Find where the given text appears and provide that cell's center as (X, Y) coordinate. 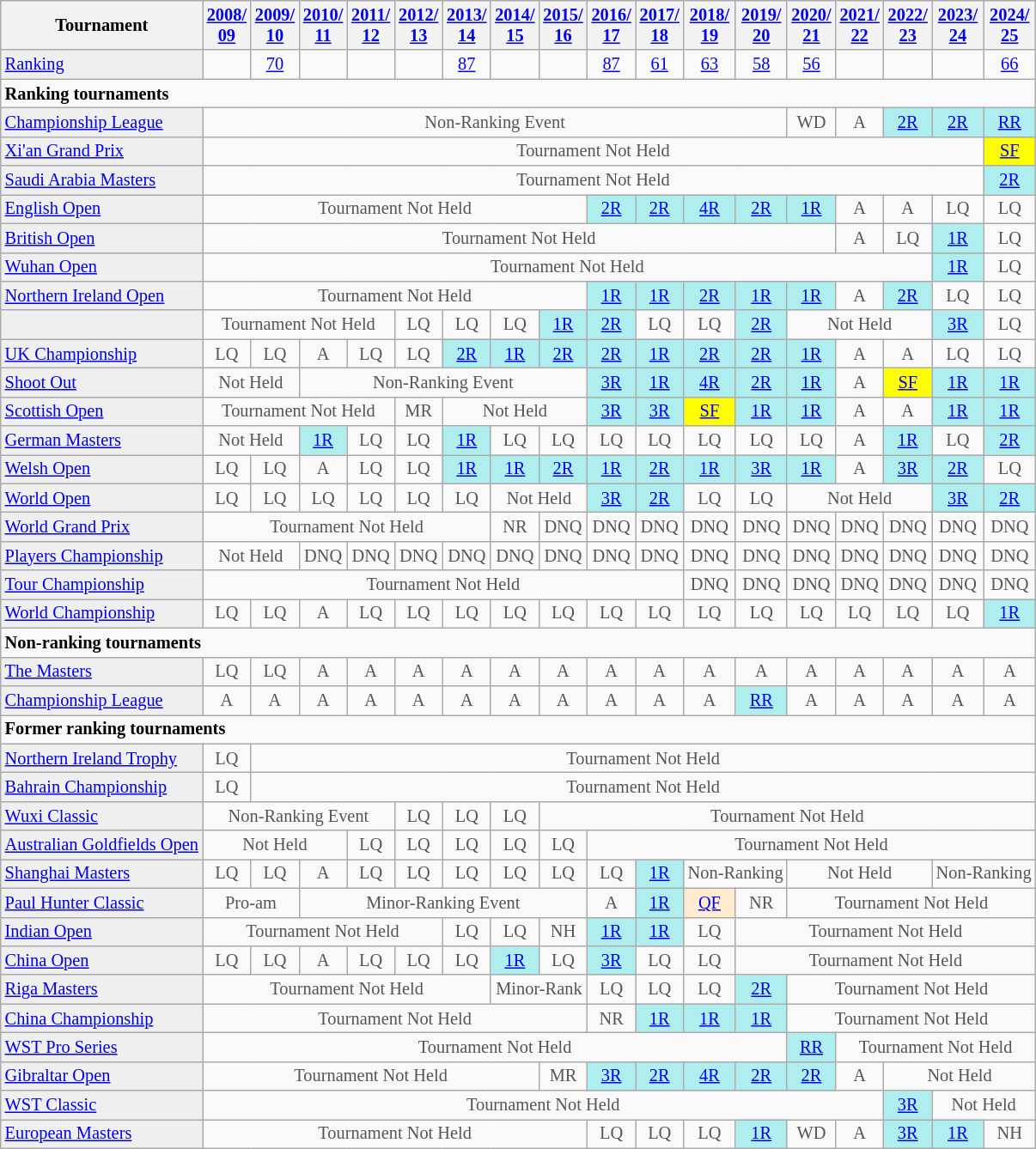
2023/24 (958, 25)
56 (811, 64)
Tournament (101, 25)
2017/18 (660, 25)
2013/14 (466, 25)
Wuhan Open (101, 267)
Tour Championship (101, 585)
Ranking tournaments (519, 94)
Shanghai Masters (101, 873)
Minor-Ranking Event (443, 903)
Xi'an Grand Prix (101, 151)
World Grand Prix (101, 526)
2018/19 (710, 25)
Ranking (101, 64)
Players Championship (101, 556)
Minor-Rank (539, 989)
70 (275, 64)
2015/16 (563, 25)
2016/17 (612, 25)
English Open (101, 209)
Saudi Arabia Masters (101, 180)
2020/21 (811, 25)
2019/20 (761, 25)
Scottish Open (101, 411)
2012/13 (418, 25)
Pro-am (251, 903)
66 (1009, 64)
2024/25 (1009, 25)
Northern Ireland Open (101, 295)
2009/10 (275, 25)
2021/22 (860, 25)
2022/23 (908, 25)
Gibraltar Open (101, 1076)
China Open (101, 960)
Indian Open (101, 932)
WST Classic (101, 1105)
World Championship (101, 613)
German Masters (101, 441)
British Open (101, 238)
2014/15 (515, 25)
UK Championship (101, 354)
Former ranking tournaments (519, 729)
Australian Goldfields Open (101, 845)
2008/09 (227, 25)
61 (660, 64)
European Masters (101, 1134)
63 (710, 64)
2010/11 (323, 25)
Paul Hunter Classic (101, 903)
Non-ranking tournaments (519, 642)
Riga Masters (101, 989)
Northern Ireland Trophy (101, 758)
Bahrain Championship (101, 787)
China Championship (101, 1018)
QF (710, 903)
Welsh Open (101, 469)
58 (761, 64)
Wuxi Classic (101, 816)
WST Pro Series (101, 1047)
2011/12 (371, 25)
The Masters (101, 672)
World Open (101, 498)
Shoot Out (101, 382)
